Output the (x, y) coordinate of the center of the cell containing the given text.  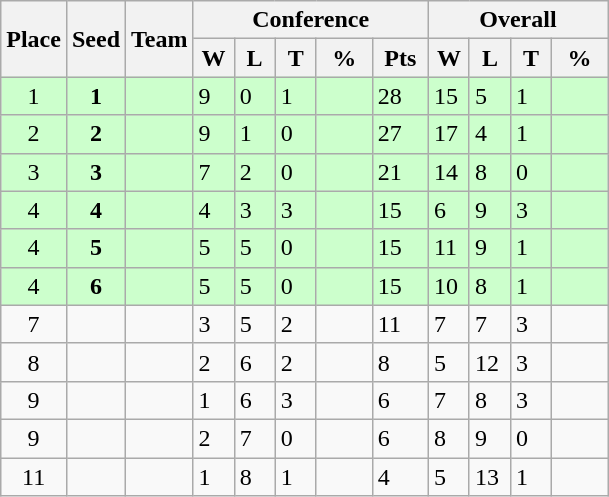
Overall (518, 20)
27 (400, 134)
17 (448, 134)
Seed (96, 39)
Pts (400, 58)
28 (400, 96)
13 (490, 477)
Place (34, 39)
Team (160, 39)
14 (448, 172)
21 (400, 172)
12 (490, 362)
Conference (310, 20)
10 (448, 286)
